Return (x, y) of the center of cell containing provided text 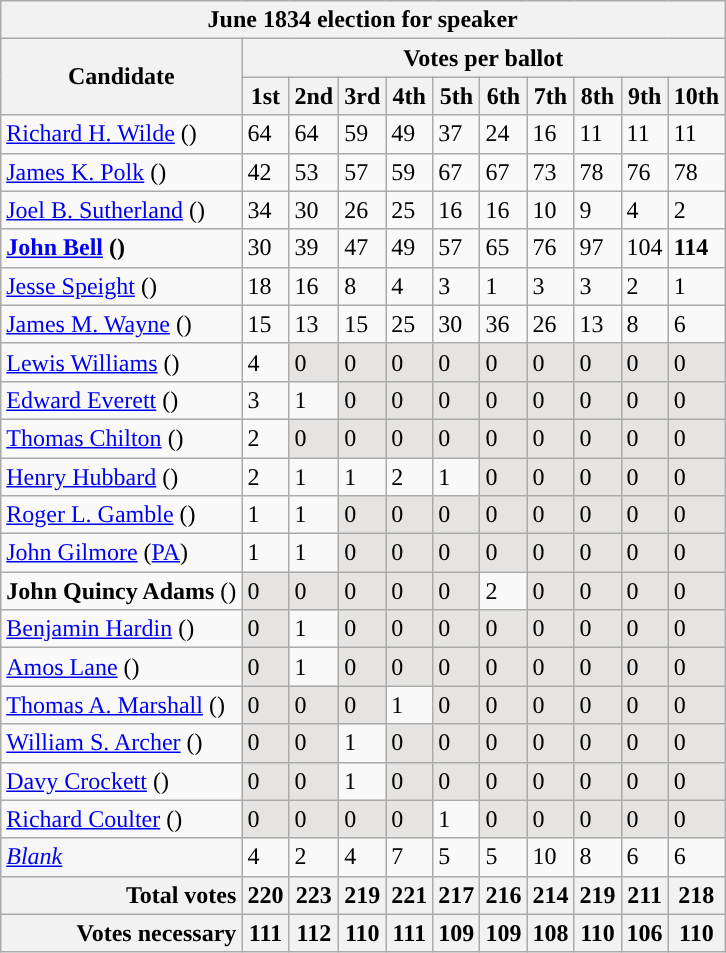
Jesse Speight () (122, 286)
Roger L. Gamble () (122, 515)
18 (266, 286)
65 (504, 248)
Benjamin Hardin () (122, 629)
217 (456, 895)
39 (314, 248)
53 (314, 172)
112 (314, 933)
John Bell () (122, 248)
Richard Coulter () (122, 819)
4th (410, 96)
10th (696, 96)
104 (644, 248)
108 (550, 933)
1st (266, 96)
Amos Lane () (122, 667)
Thomas Chilton () (122, 438)
36 (504, 324)
221 (410, 895)
6th (504, 96)
Edward Everett () (122, 400)
Votes per ballot (484, 58)
Joel B. Sutherland () (122, 210)
3rd (362, 96)
34 (266, 210)
73 (550, 172)
37 (456, 134)
24 (504, 134)
216 (504, 895)
9th (644, 96)
June 1834 election for speaker (363, 20)
7th (550, 96)
114 (696, 248)
106 (644, 933)
211 (644, 895)
Thomas A. Marshall () (122, 705)
223 (314, 895)
Total votes (122, 895)
James M. Wayne () (122, 324)
5th (456, 96)
Davy Crockett () (122, 781)
Candidate (122, 77)
9 (598, 210)
Henry Hubbard () (122, 477)
220 (266, 895)
2nd (314, 96)
218 (696, 895)
John Gilmore (PA) (122, 553)
Votes necessary (122, 933)
97 (598, 248)
Lewis Williams () (122, 362)
John Quincy Adams () (122, 591)
Richard H. Wilde () (122, 134)
8th (598, 96)
42 (266, 172)
7 (410, 857)
47 (362, 248)
James K. Polk () (122, 172)
Blank (122, 857)
214 (550, 895)
William S. Archer () (122, 743)
